Search for the cell housing the specified text and yield its [X, Y] center coordinate. 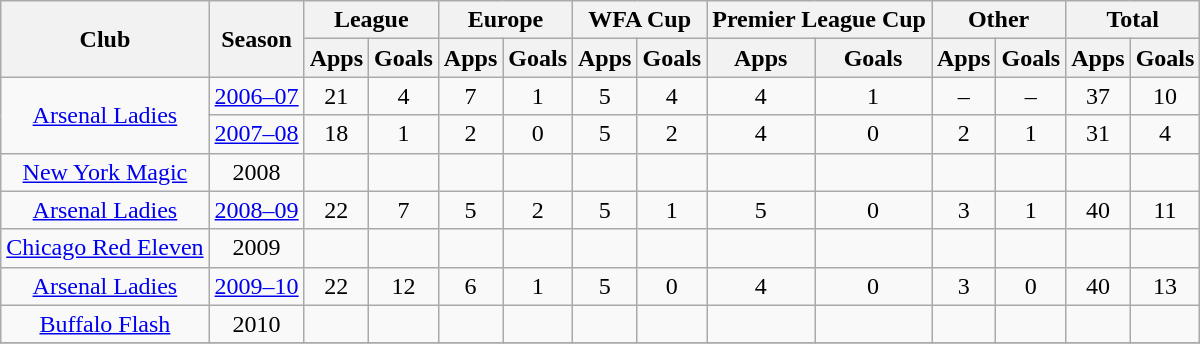
37 [1098, 96]
Buffalo Flash [105, 324]
2007–08 [256, 134]
2008 [256, 172]
18 [336, 134]
12 [404, 286]
11 [1165, 210]
2010 [256, 324]
WFA Cup [640, 20]
Premier League Cup [820, 20]
League [371, 20]
Club [105, 39]
21 [336, 96]
10 [1165, 96]
Europe [505, 20]
31 [1098, 134]
2008–09 [256, 210]
6 [470, 286]
Total [1133, 20]
Chicago Red Eleven [105, 248]
New York Magic [105, 172]
2006–07 [256, 96]
2009–10 [256, 286]
Other [999, 20]
Season [256, 39]
13 [1165, 286]
2009 [256, 248]
